Extract the (x, y) coordinate from the center of the cell holding the provided text.  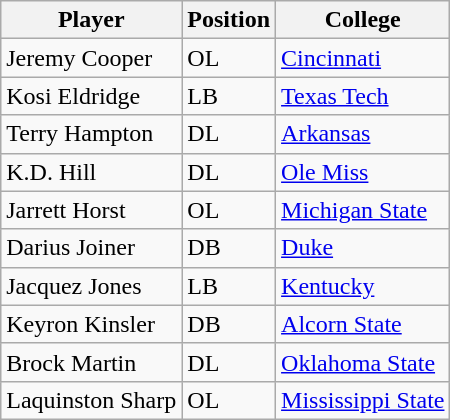
Cincinnati (363, 58)
Kentucky (363, 286)
Texas Tech (363, 96)
Jarrett Horst (92, 210)
Darius Joiner (92, 248)
Arkansas (363, 134)
Duke (363, 248)
Alcorn State (363, 324)
Laquinston Sharp (92, 400)
Ole Miss (363, 172)
Jeremy Cooper (92, 58)
Kosi Eldridge (92, 96)
Brock Martin (92, 362)
Keyron Kinsler (92, 324)
College (363, 20)
Player (92, 20)
K.D. Hill (92, 172)
Michigan State (363, 210)
Position (229, 20)
Mississippi State (363, 400)
Terry Hampton (92, 134)
Oklahoma State (363, 362)
Jacquez Jones (92, 286)
